Return the (X, Y) coordinate for the center point of the cell that contains the specified text.  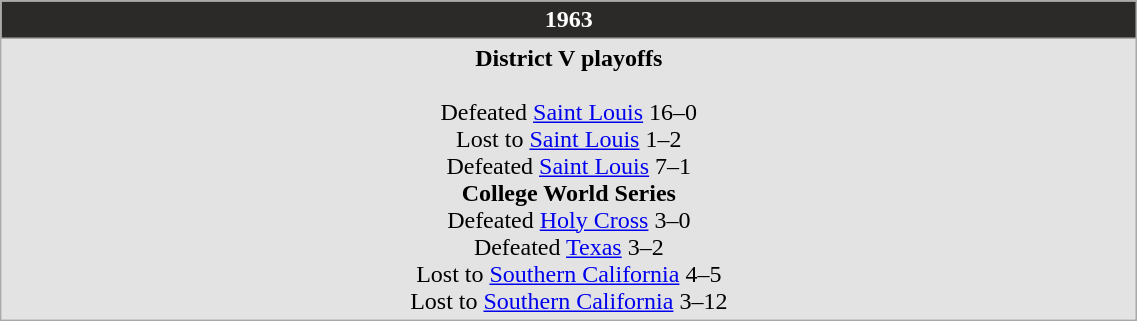
1963 (569, 20)
